Provide the [x, y] coordinate of the cell's center where the given text is located.  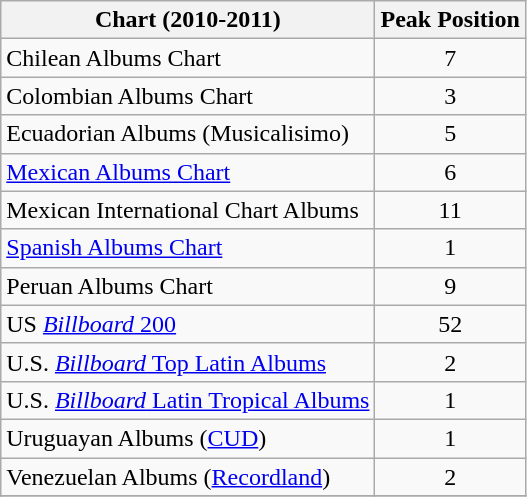
3 [450, 96]
Mexican Albums Chart [188, 172]
US Billboard 200 [188, 324]
7 [450, 58]
Mexican International Chart Albums [188, 210]
5 [450, 134]
Peruan Albums Chart [188, 286]
11 [450, 210]
Chart (2010-2011) [188, 20]
9 [450, 286]
U.S. Billboard Latin Tropical Albums [188, 400]
Venezuelan Albums (Recordland) [188, 477]
Peak Position [450, 20]
52 [450, 324]
6 [450, 172]
Uruguayan Albums (CUD) [188, 438]
Chilean Albums Chart [188, 58]
Ecuadorian Albums (Musicalisimo) [188, 134]
Colombian Albums Chart [188, 96]
Spanish Albums Chart [188, 248]
U.S. Billboard Top Latin Albums [188, 362]
